For the text-containing cell, return its midpoint in (x, y) coordinate format. 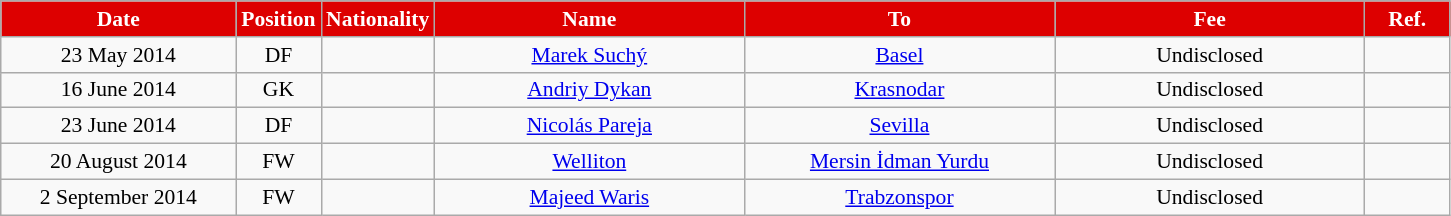
Majeed Waris (589, 197)
Nationality (378, 19)
Welliton (589, 162)
Nicolás Pareja (589, 126)
23 June 2014 (118, 126)
Trabzonspor (899, 197)
Ref. (1408, 19)
Date (118, 19)
Fee (1210, 19)
16 June 2014 (118, 90)
2 September 2014 (118, 197)
To (899, 19)
Mersin İdman Yurdu (899, 162)
Name (589, 19)
GK (278, 90)
20 August 2014 (118, 162)
Position (278, 19)
Marek Suchý (589, 55)
Krasnodar (899, 90)
23 May 2014 (118, 55)
Basel (899, 55)
Sevilla (899, 126)
Andriy Dykan (589, 90)
